Return the [x, y] coordinate for the center point of the cell that contains the specified text.  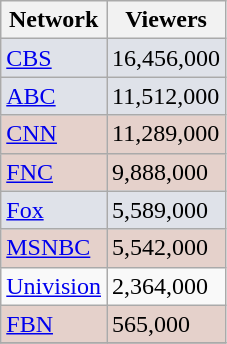
2,364,000 [166, 286]
Viewers [166, 20]
Univision [54, 286]
CBS [54, 58]
ABC [54, 96]
CNN [54, 134]
16,456,000 [166, 58]
FBN [54, 324]
565,000 [166, 324]
FNC [54, 172]
11,512,000 [166, 96]
9,888,000 [166, 172]
5,589,000 [166, 210]
Network [54, 20]
5,542,000 [166, 248]
MSNBC [54, 248]
Fox [54, 210]
11,289,000 [166, 134]
